Provide the [X, Y] coordinate of the cell's center where the given text is located.  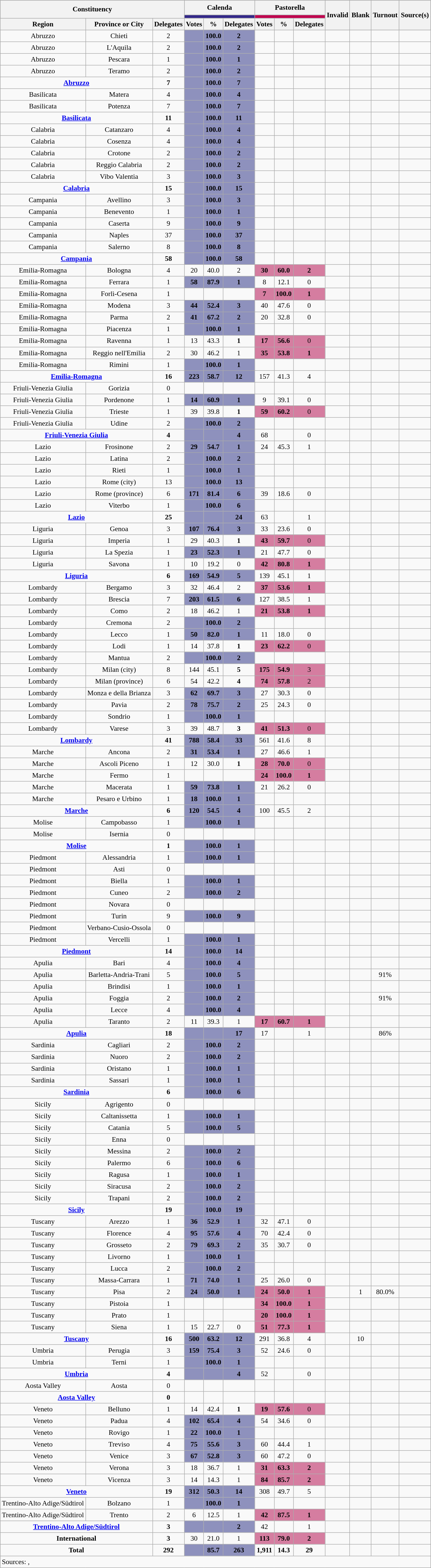
Nuoro [119, 1057]
Crotone [119, 153]
32.8 [284, 318]
Frosinone [119, 447]
Gorizia [119, 388]
60.7 [284, 1022]
52.8 [213, 1456]
78 [194, 705]
23.6 [284, 529]
Florence [119, 1233]
Cremona [119, 623]
120 [194, 811]
Oristano [119, 1069]
Lecce [119, 1010]
Grosseto [119, 1245]
74.0 [213, 1280]
Potenza [119, 106]
Turin [119, 916]
Cosenza [119, 142]
50.3 [213, 1491]
Barletta-Andria-Trani [119, 975]
51.3 [284, 728]
Padua [119, 1421]
69.7 [213, 693]
312 [194, 1491]
87.5 [284, 1515]
Macerata [119, 787]
Region [43, 24]
44 [194, 306]
53.4 [213, 752]
113 [265, 1538]
71 [194, 1280]
Belluno [119, 1409]
37.8 [213, 646]
500 [194, 1339]
41.3 [284, 376]
Turnout [385, 15]
Como [119, 611]
Genoa [119, 529]
Rovigo [119, 1433]
139 [265, 576]
46.4 [213, 588]
Province or City [119, 24]
Trento [119, 1515]
Parma [119, 318]
Rome (city) [119, 482]
22.7 [213, 1327]
Udine [119, 423]
40 [265, 306]
Siena [119, 1327]
Verona [119, 1468]
Campobasso [119, 822]
Siracusa [119, 1186]
Caltanissetta [119, 1116]
Aosta [119, 1386]
Catanzaro [119, 130]
65.4 [213, 1421]
87.9 [213, 282]
53.6 [284, 588]
175 [265, 670]
58.7 [213, 376]
75.7 [213, 705]
73.8 [213, 787]
169 [194, 576]
81.4 [213, 494]
100 [265, 811]
127 [265, 600]
Brescia [119, 600]
Ravenna [119, 341]
308 [265, 1491]
54.7 [213, 447]
Pavia [119, 705]
Mantua [119, 658]
Vicenza [119, 1480]
43.3 [213, 341]
Naples [119, 235]
Brindisi [119, 987]
43 [265, 541]
36 [194, 1222]
Rome (province) [119, 494]
46.6 [284, 752]
Total [76, 1550]
26.2 [284, 787]
62 [194, 693]
Savona [119, 564]
47.6 [284, 306]
60.9 [213, 400]
Pordenone [119, 400]
40.3 [213, 541]
52.9 [213, 1222]
Reggio Calabria [119, 165]
Sources: , [216, 1562]
63.3 [284, 1468]
Pesaro e Urbino [119, 799]
Catania [119, 1128]
75 [194, 1445]
28 [265, 764]
Venice [119, 1456]
102 [194, 1421]
Pistoia [119, 1304]
Reggio nell'Emilia [119, 353]
39.8 [213, 412]
Taranto [119, 1022]
263 [239, 1550]
Latina [119, 459]
Avellino [119, 200]
Ferrara [119, 282]
63 [265, 517]
84 [265, 1480]
292 [168, 1550]
Teramo [119, 71]
159 [194, 1351]
80.0% [385, 1292]
Trieste [119, 412]
Treviso [119, 1445]
34 [265, 1304]
76.4 [213, 529]
144 [194, 670]
Bergamo [119, 588]
36.7 [213, 1468]
70.0 [284, 764]
52.3 [213, 552]
L'Aquila [119, 48]
45.5 [284, 811]
Cagliari [119, 1045]
Fermo [119, 775]
171 [194, 494]
Pescara [119, 59]
Bologna [119, 271]
Salerno [119, 247]
75.4 [213, 1351]
Modena [119, 306]
24.6 [284, 1351]
48.7 [213, 728]
67.2 [213, 318]
Trapani [119, 1198]
Lecco [119, 635]
Verbano-Cusio-Ossola [119, 928]
Rieti [119, 470]
Biella [119, 881]
24.3 [284, 705]
Novara [119, 905]
22 [194, 1433]
Arezzo [119, 1222]
77.3 [284, 1327]
52.4 [213, 306]
Viterbo [119, 505]
61.5 [213, 600]
49.7 [284, 1491]
68 [265, 435]
Monza e della Brianza [119, 693]
788 [194, 740]
Pisa [119, 1292]
39.3 [213, 1022]
La Spezia [119, 552]
74 [265, 682]
79 [194, 1245]
Isernia [119, 834]
19.2 [213, 564]
80.8 [284, 564]
Palermo [119, 1163]
Matera [119, 95]
18.0 [284, 635]
International [76, 1538]
Prato [119, 1315]
Varese [119, 728]
51 [265, 1327]
60.0 [284, 271]
Constituency [93, 9]
58.4 [213, 740]
561 [265, 740]
12.1 [284, 282]
59.7 [284, 541]
Messina [119, 1151]
Terni [119, 1363]
Asti [119, 869]
Source(s) [415, 15]
Perugia [119, 1351]
38.5 [284, 600]
Pastorella [290, 8]
Milan (city) [119, 670]
47.7 [284, 552]
Piacenza [119, 329]
70 [265, 1233]
Agrigento [119, 1104]
Rimini [119, 365]
55.6 [213, 1445]
47.2 [284, 1456]
30.7 [284, 1245]
50 [194, 635]
291 [265, 1339]
Ragusa [119, 1175]
Caserta [119, 224]
Sassari [119, 1081]
Ascoli Piceno [119, 764]
157 [265, 376]
Sondrio [119, 717]
Bolzano [119, 1503]
12.5 [213, 1515]
36.8 [284, 1339]
30.3 [284, 693]
34.6 [284, 1421]
Vibo Valentia [119, 177]
107 [194, 529]
Calenda [220, 8]
67 [194, 1456]
Livorno [119, 1257]
Cuneo [119, 893]
223 [194, 376]
63.2 [213, 1339]
40.0 [213, 271]
79.0 [284, 1538]
Vercelli [119, 940]
42.2 [213, 682]
21.0 [213, 1538]
45.3 [284, 447]
Massa-Carrara [119, 1280]
Milan (province) [119, 682]
95 [194, 1233]
Enna [119, 1139]
203 [194, 600]
57.8 [284, 682]
Lucca [119, 1268]
18.6 [284, 494]
47.1 [284, 1222]
Benevento [119, 212]
54.5 [213, 811]
39.1 [284, 400]
69.3 [213, 1245]
Lodi [119, 646]
Chieti [119, 36]
44.4 [284, 1445]
Alessandria [119, 858]
Bari [119, 963]
62.2 [284, 646]
Invalid [338, 15]
56.6 [284, 341]
82.0 [213, 635]
Blank [360, 15]
30.0 [213, 764]
1,911 [265, 1550]
86% [385, 1034]
41.6 [284, 740]
Foggia [119, 998]
Ancona [119, 752]
26.0 [284, 1280]
Forlì-Cesena [119, 294]
Imperia [119, 541]
60.2 [284, 412]
